Find where the given text appears and provide that cell's center as (X, Y) coordinate. 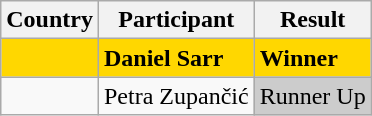
Daniel Sarr (176, 58)
Country (50, 20)
Petra Zupančić (176, 96)
Runner Up (312, 96)
Result (312, 20)
Participant (176, 20)
Winner (312, 58)
